For the text-containing cell, return its midpoint in (x, y) coordinate format. 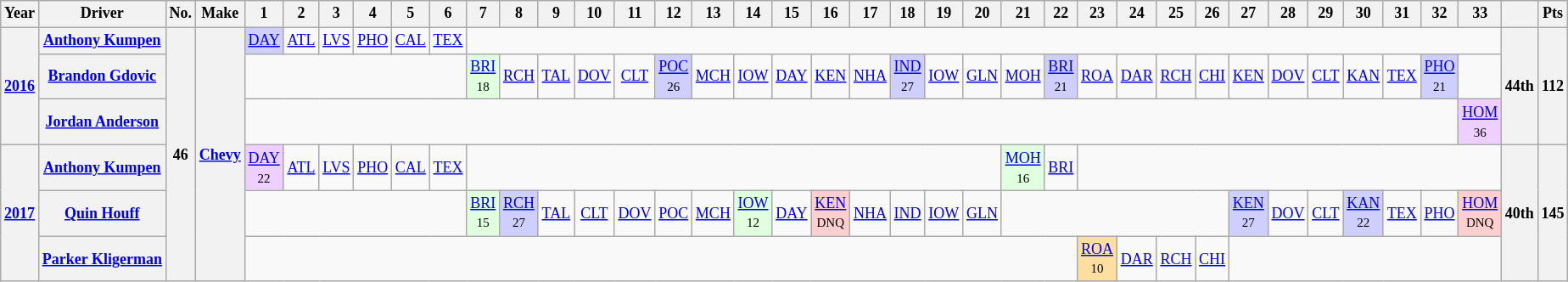
33 (1480, 14)
4 (373, 14)
1 (264, 14)
KEN27 (1248, 213)
DAY22 (264, 167)
Year (20, 14)
18 (908, 14)
32 (1439, 14)
21 (1023, 14)
KENDNQ (831, 213)
PHO21 (1439, 76)
112 (1553, 87)
RCH27 (519, 213)
BRI (1061, 167)
44th (1520, 87)
10 (594, 14)
2 (301, 14)
MOH (1023, 76)
145 (1553, 212)
Jordan Anderson (102, 122)
14 (753, 14)
40th (1520, 212)
Chevy (220, 155)
ROA (1098, 76)
IND27 (908, 76)
POC26 (674, 76)
15 (792, 14)
31 (1402, 14)
IOW12 (753, 213)
12 (674, 14)
POC (674, 213)
11 (635, 14)
25 (1176, 14)
No. (180, 14)
8 (519, 14)
28 (1288, 14)
17 (871, 14)
BRI21 (1061, 76)
HOM36 (1480, 122)
HOMDNQ (1480, 213)
ROA10 (1098, 259)
6 (448, 14)
BRI15 (484, 213)
46 (180, 155)
27 (1248, 14)
24 (1137, 14)
KAN22 (1364, 213)
Driver (102, 14)
9 (556, 14)
23 (1098, 14)
22 (1061, 14)
Make (220, 14)
5 (411, 14)
20 (983, 14)
KAN (1364, 76)
2016 (20, 87)
IND (908, 213)
3 (336, 14)
30 (1364, 14)
Quin Houff (102, 213)
MOH16 (1023, 167)
Parker Kligerman (102, 259)
Pts (1553, 14)
2017 (20, 212)
7 (484, 14)
19 (944, 14)
Brandon Gdovic (102, 76)
13 (714, 14)
26 (1212, 14)
16 (831, 14)
BRI18 (484, 76)
29 (1325, 14)
